Pinpoint the cell where the given text exists, returning its [x, y] midpoint coordinate. 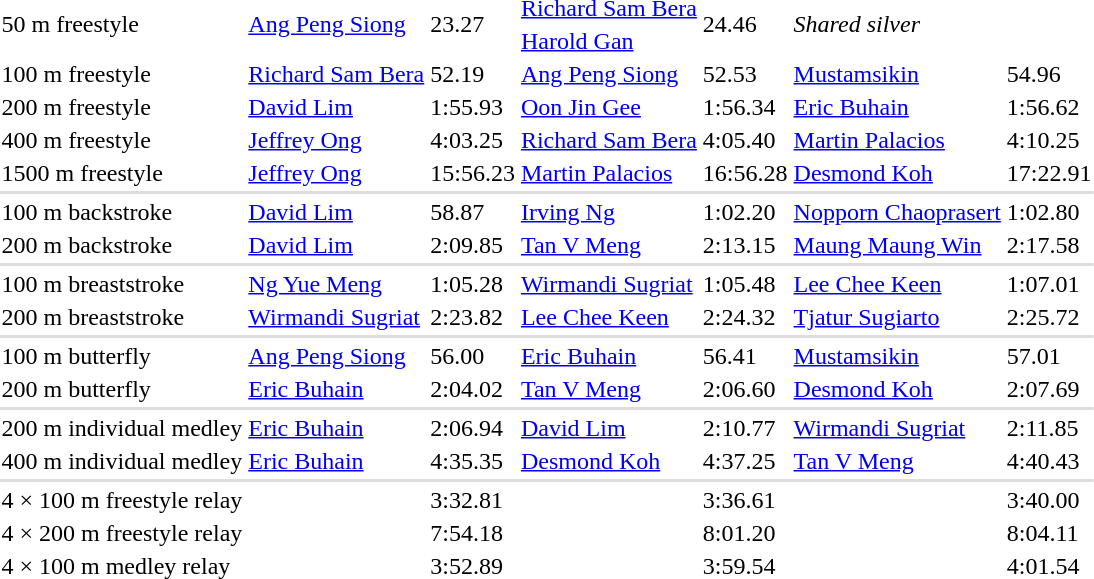
2:10.77 [745, 428]
400 m freestyle [122, 140]
2:13.15 [745, 245]
4:03.25 [473, 140]
2:09.85 [473, 245]
52.19 [473, 74]
2:11.85 [1049, 428]
4:05.40 [745, 140]
58.87 [473, 212]
Maung Maung Win [897, 245]
100 m backstroke [122, 212]
200 m freestyle [122, 107]
56.00 [473, 356]
2:06.94 [473, 428]
1:05.48 [745, 284]
7:54.18 [473, 533]
52.53 [745, 74]
2:17.58 [1049, 245]
1:55.93 [473, 107]
54.96 [1049, 74]
Oon Jin Gee [608, 107]
4:35.35 [473, 461]
15:56.23 [473, 173]
2:04.02 [473, 389]
8:01.20 [745, 533]
57.01 [1049, 356]
3:40.00 [1049, 500]
100 m butterfly [122, 356]
Tjatur Sugiarto [897, 317]
8:04.11 [1049, 533]
Nopporn Chaoprasert [897, 212]
2:24.32 [745, 317]
1:56.62 [1049, 107]
16:56.28 [745, 173]
4:37.25 [745, 461]
2:23.82 [473, 317]
1:02.20 [745, 212]
56.41 [745, 356]
4:40.43 [1049, 461]
100 m freestyle [122, 74]
4 × 100 m freestyle relay [122, 500]
200 m breaststroke [122, 317]
Harold Gan [608, 41]
3:32.81 [473, 500]
400 m individual medley [122, 461]
2:06.60 [745, 389]
Irving Ng [608, 212]
4 × 200 m freestyle relay [122, 533]
3:36.61 [745, 500]
1:56.34 [745, 107]
2:25.72 [1049, 317]
Ng Yue Meng [336, 284]
100 m breaststroke [122, 284]
4:10.25 [1049, 140]
1:05.28 [473, 284]
200 m backstroke [122, 245]
200 m butterfly [122, 389]
17:22.91 [1049, 173]
2:07.69 [1049, 389]
1:02.80 [1049, 212]
200 m individual medley [122, 428]
1:07.01 [1049, 284]
1500 m freestyle [122, 173]
